Detect which cell encompasses the target text, then output its (X, Y) center coordinate. 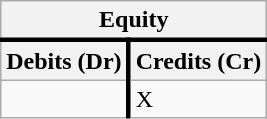
Equity (134, 21)
Credits (Cr) (198, 60)
Debits (Dr) (65, 60)
X (198, 99)
